Return the (x, y) coordinate for the center point of the cell that contains the specified text.  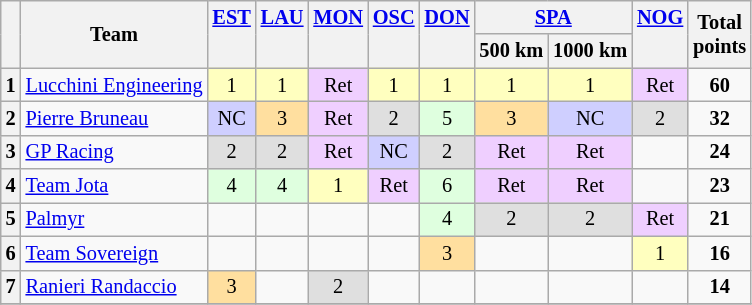
32 (720, 118)
Team (114, 34)
SPA (553, 17)
NOG (660, 34)
Ranieri Randaccio (114, 287)
1000 km (590, 51)
LAU (282, 34)
Lucchini Engineering (114, 85)
60 (720, 85)
EST (231, 34)
23 (720, 186)
24 (720, 152)
500 km (511, 51)
14 (720, 287)
OSC (394, 34)
7 (11, 287)
MON (338, 34)
Team Sovereign (114, 253)
Pierre Bruneau (114, 118)
16 (720, 253)
Team Jota (114, 186)
21 (720, 219)
DON (448, 34)
Palmyr (114, 219)
Totalpoints (720, 34)
GP Racing (114, 152)
